Provide the (X, Y) coordinate of the cell's center where the given text is located.  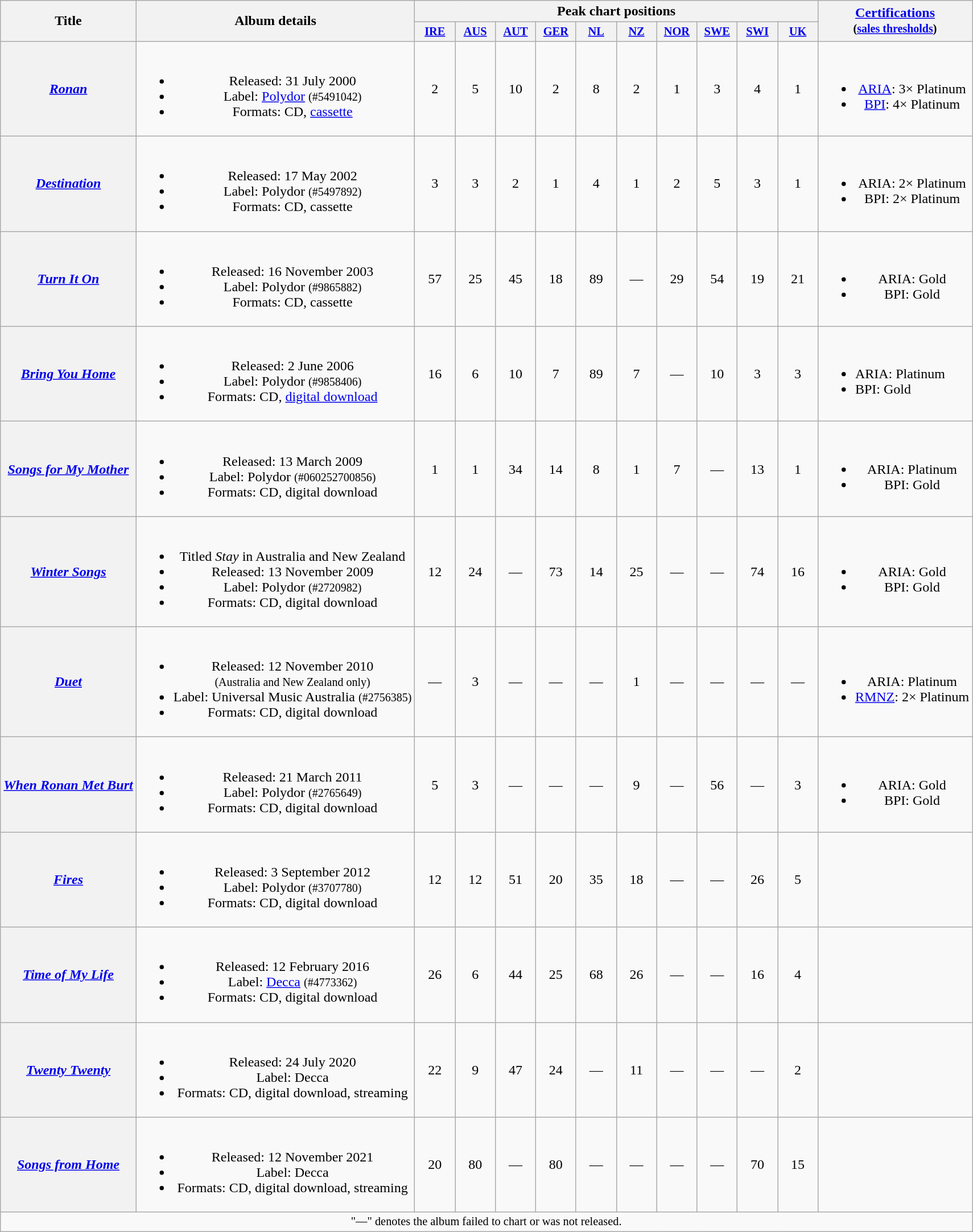
Released: 2 June 2006Label: Polydor (#9858406)Formats: CD, digital download (275, 374)
Songs for My Mother (68, 469)
45 (516, 279)
Certifications(sales thresholds) (894, 21)
73 (555, 572)
74 (758, 572)
SWE (717, 32)
Songs from Home (68, 1165)
IRE (435, 32)
AUS (476, 32)
ARIA: 3× PlatinumBPI: 4× Platinum (894, 89)
NL (596, 32)
35 (596, 879)
34 (516, 469)
68 (596, 975)
Destination (68, 184)
Released: 17 May 2002Label: Polydor (#5497892)Formats: CD, cassette (275, 184)
Released: 3 September 2012Label: Polydor (#3707780)Formats: CD, digital download (275, 879)
57 (435, 279)
Released: 24 July 2020Label: DeccaFormats: CD, digital download, streaming (275, 1069)
GER (555, 32)
Duet (68, 682)
51 (516, 879)
When Ronan Met Burt (68, 785)
Twenty Twenty (68, 1069)
Released: 12 February 2016Label: Decca (#4773362)Formats: CD, digital download (275, 975)
Title (68, 21)
Released: 21 March 2011Label: Polydor (#2765649)Formats: CD, digital download (275, 785)
Time of My Life (68, 975)
ARIA: PlatinumRMNZ: 2× Platinum (894, 682)
44 (516, 975)
47 (516, 1069)
Winter Songs (68, 572)
Released: 31 July 2000Label: Polydor (#5491042)Formats: CD, cassette (275, 89)
21 (798, 279)
NOR (677, 32)
Bring You Home (68, 374)
29 (677, 279)
54 (717, 279)
Released: 16 November 2003Label: Polydor (#9865882)Formats: CD, cassette (275, 279)
Peak chart positions (617, 11)
Titled Stay in Australia and New ZealandReleased: 13 November 2009Label: Polydor (#2720982)Formats: CD, digital download (275, 572)
Released: 12 November 2021Label: DeccaFormats: CD, digital download, streaming (275, 1165)
Turn It On (68, 279)
11 (636, 1069)
UK (798, 32)
Released: 13 March 2009Label: Polydor (#060252700856)Formats: CD, digital download (275, 469)
22 (435, 1069)
15 (798, 1165)
70 (758, 1165)
ARIA: 2× PlatinumBPI: 2× Platinum (894, 184)
13 (758, 469)
SWI (758, 32)
"—" denotes the album failed to chart or was not released. (486, 1222)
Ronan (68, 89)
Album details (275, 21)
19 (758, 279)
Released: 12 November 2010(Australia and New Zealand only)Label: Universal Music Australia (#2756385)Formats: CD, digital download (275, 682)
Fires (68, 879)
NZ (636, 32)
56 (717, 785)
AUT (516, 32)
